Provide the (X, Y) coordinate of the cell's center where the given text is located.  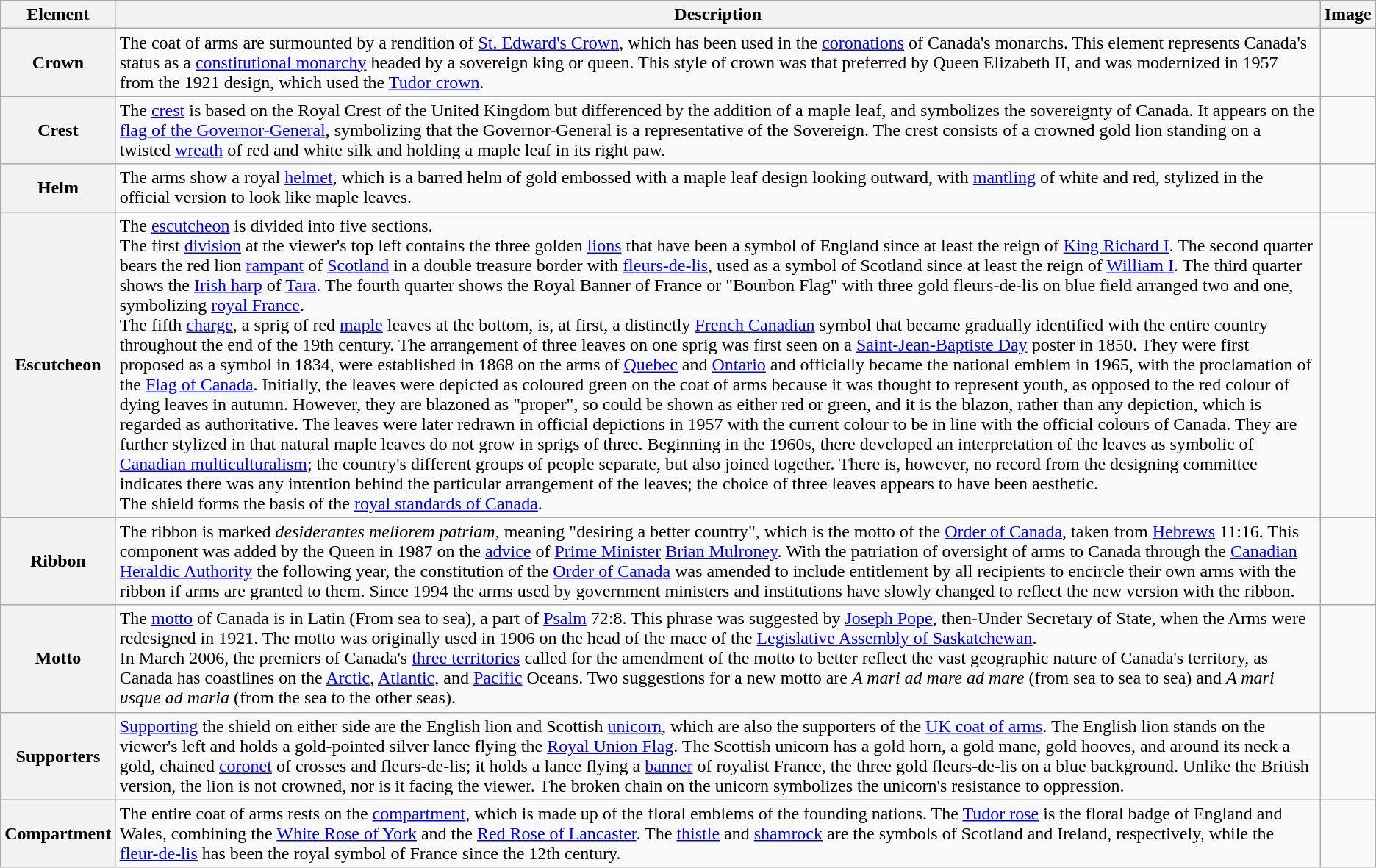
Description (717, 15)
Crown (58, 62)
Escutcheon (58, 365)
Element (58, 15)
Supporters (58, 756)
Compartment (58, 833)
Crest (58, 130)
Image (1348, 15)
Ribbon (58, 562)
Motto (58, 659)
Helm (58, 188)
